For the text-containing cell, return its midpoint in (X, Y) coordinate format. 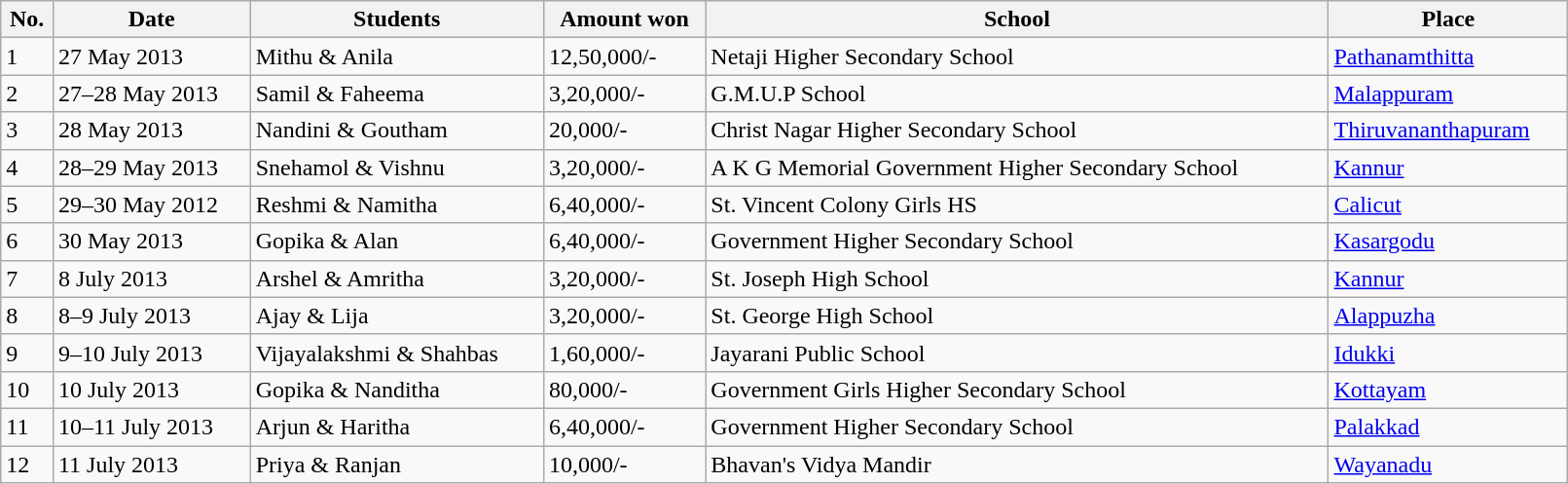
1,60,000/- (624, 353)
Alappuzha (1448, 316)
Government Girls Higher Secondary School (1017, 390)
Students (397, 19)
Reshmi & Namitha (397, 205)
Palakkad (1448, 427)
2 (27, 93)
Gopika & Alan (397, 242)
Bhavan's Vidya Mandir (1017, 465)
8 July 2013 (152, 279)
Netaji Higher Secondary School (1017, 56)
Kasargodu (1448, 242)
4 (27, 168)
Amount won (624, 19)
20,000/- (624, 130)
Jayarani Public School (1017, 353)
Priya & Ranjan (397, 465)
Place (1448, 19)
Vijayalakshmi & Shahbas (397, 353)
St. George High School (1017, 316)
10–11 July 2013 (152, 427)
Snehamol & Vishnu (397, 168)
Gopika & Nanditha (397, 390)
10,000/- (624, 465)
7 (27, 279)
Kottayam (1448, 390)
Mithu & Anila (397, 56)
Date (152, 19)
Calicut (1448, 205)
8 (27, 316)
9 (27, 353)
G.M.U.P School (1017, 93)
6 (27, 242)
St. Joseph High School (1017, 279)
9–10 July 2013 (152, 353)
Arshel & Amritha (397, 279)
11 (27, 427)
80,000/- (624, 390)
28 May 2013 (152, 130)
No. (27, 19)
Idukki (1448, 353)
Ajay & Lija (397, 316)
30 May 2013 (152, 242)
12,50,000/- (624, 56)
10 (27, 390)
Nandini & Goutham (397, 130)
28–29 May 2013 (152, 168)
29–30 May 2012 (152, 205)
School (1017, 19)
8–9 July 2013 (152, 316)
1 (27, 56)
27–28 May 2013 (152, 93)
12 (27, 465)
5 (27, 205)
Malappuram (1448, 93)
11 July 2013 (152, 465)
Arjun & Haritha (397, 427)
27 May 2013 (152, 56)
St. Vincent Colony Girls HS (1017, 205)
10 July 2013 (152, 390)
Pathanamthitta (1448, 56)
Samil & Faheema (397, 93)
A K G Memorial Government Higher Secondary School (1017, 168)
Wayanadu (1448, 465)
Christ Nagar Higher Secondary School (1017, 130)
Thiruvananthapuram (1448, 130)
3 (27, 130)
